Return the (x, y) coordinate for the center point of the cell that contains the specified text.  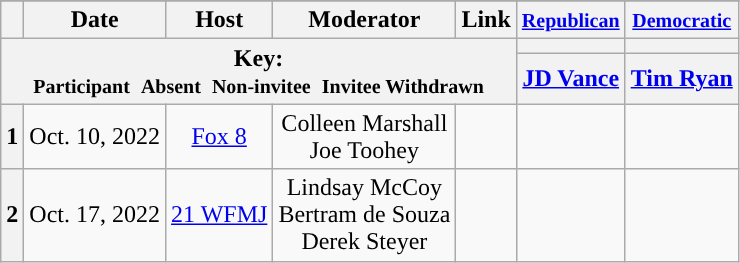
Oct. 17, 2022 (95, 215)
1 (12, 136)
JD Vance (570, 78)
Tim Ryan (682, 78)
Link (486, 20)
Fox 8 (220, 136)
Republican (570, 20)
Democratic (682, 20)
Host (220, 20)
Key: Participant Absent Non-invitee Invitee Withdrawn (259, 72)
Moderator (364, 20)
Date (95, 20)
Colleen MarshallJoe Toohey (364, 136)
2 (12, 215)
Oct. 10, 2022 (95, 136)
21 WFMJ (220, 215)
Lindsay McCoyBertram de SouzaDerek Steyer (364, 215)
